Search for the cell housing the specified text and yield its (X, Y) center coordinate. 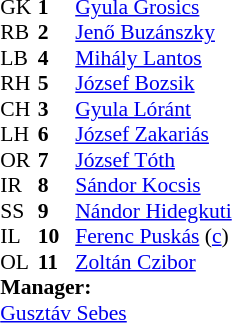
IR (19, 185)
11 (57, 262)
8 (57, 185)
9 (57, 211)
LB (19, 58)
6 (57, 135)
Jenő Buzánszky (153, 33)
Nándor Hidegkuti (153, 211)
Sándor Kocsis (153, 185)
3 (57, 109)
József Tóth (153, 160)
SS (19, 211)
5 (57, 83)
Manager: (116, 287)
Gyula Lóránt (153, 109)
RB (19, 33)
Mihály Lantos (153, 58)
Zoltán Czibor (153, 262)
Ferenc Puskás (c) (153, 237)
LH (19, 135)
CH (19, 109)
OR (19, 160)
RH (19, 83)
IL (19, 237)
4 (57, 58)
10 (57, 237)
2 (57, 33)
József Zakariás (153, 135)
OL (19, 262)
József Bozsik (153, 83)
7 (57, 160)
